Return the (x, y) coordinate for the center point of the cell that contains the specified text.  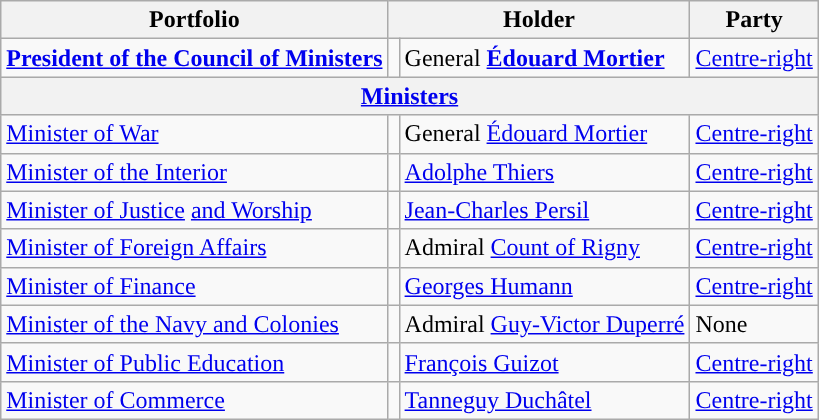
Minister of Commerce (194, 400)
Minister of Foreign Affairs (194, 248)
Party (754, 20)
Minister of War (194, 134)
Minister of Justice and Worship (194, 210)
François Guizot (544, 362)
President of the Council of Ministers (194, 58)
Georges Humann (544, 286)
Adolphe Thiers (544, 172)
Minister of Public Education (194, 362)
Tanneguy Duchâtel (544, 400)
Holder (539, 20)
None (754, 324)
Minister of the Navy and Colonies (194, 324)
Jean-Charles Persil (544, 210)
Minister of the Interior (194, 172)
Portfolio (194, 20)
Ministers (410, 96)
Minister of Finance (194, 286)
Admiral Count of Rigny (544, 248)
Admiral Guy-Victor Duperré (544, 324)
